Locate the cell with the specified text and output its [x, y] center coordinate. 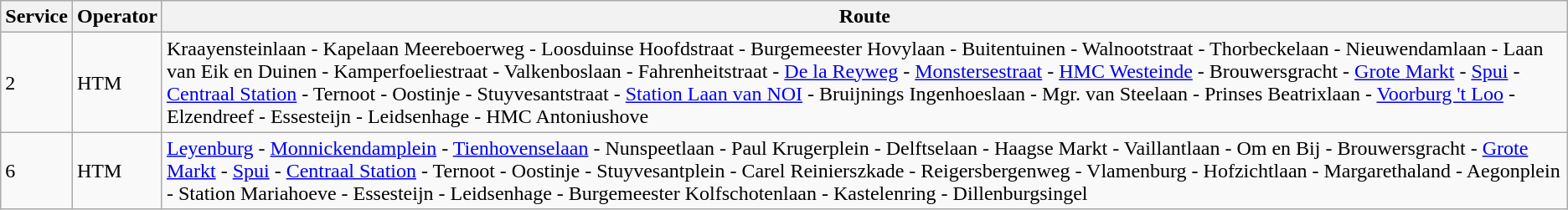
Route [864, 17]
6 [37, 171]
2 [37, 82]
Operator [117, 17]
Service [37, 17]
